Pinpoint the cell where the given text exists, returning its [X, Y] midpoint coordinate. 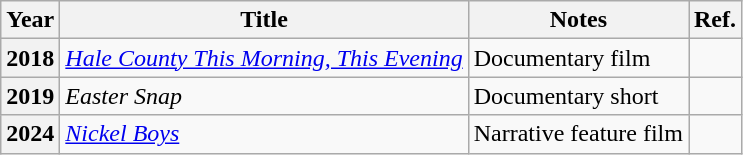
2018 [30, 58]
Documentary short [578, 96]
Documentary film [578, 58]
2019 [30, 96]
Easter Snap [264, 96]
Ref. [714, 20]
Notes [578, 20]
2024 [30, 134]
Title [264, 20]
Narrative feature film [578, 134]
Hale County This Morning, This Evening [264, 58]
Year [30, 20]
Nickel Boys [264, 134]
